Output the (x, y) coordinate of the center of the cell containing the given text.  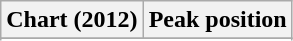
Peak position (218, 20)
Chart (2012) (72, 20)
